Search for the cell housing the specified text and yield its (x, y) center coordinate. 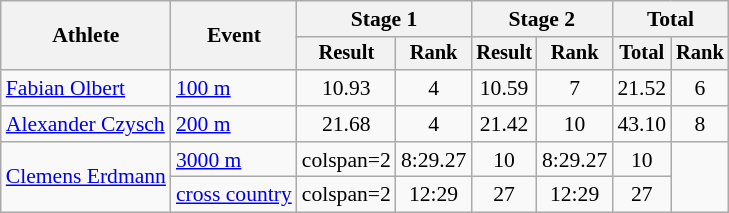
cross country (234, 195)
43.10 (642, 124)
Alexander Czysch (86, 124)
Event (234, 36)
7 (574, 88)
100 m (234, 88)
3000 m (234, 160)
21.42 (504, 124)
10.59 (504, 88)
Fabian Olbert (86, 88)
Clemens Erdmann (86, 178)
Stage 1 (384, 19)
Stage 2 (542, 19)
8 (700, 124)
21.52 (642, 88)
6 (700, 88)
21.68 (346, 124)
10.93 (346, 88)
200 m (234, 124)
Athlete (86, 36)
